From the cell containing the given text, extract its center point as [X, Y] coordinate. 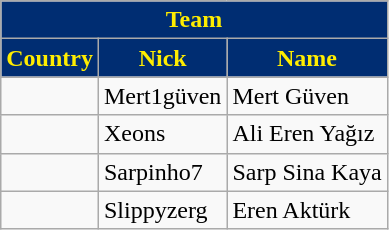
Mert Güven [307, 96]
Team [194, 20]
Sarpinho7 [162, 172]
Eren Aktürk [307, 210]
Country [50, 58]
Nick [162, 58]
Ali Eren Yağız [307, 134]
Name [307, 58]
Sarp Sina Kaya [307, 172]
Slippyzerg [162, 210]
Xeons [162, 134]
Mert1güven [162, 96]
